From the cell containing the given text, extract its center point as [x, y] coordinate. 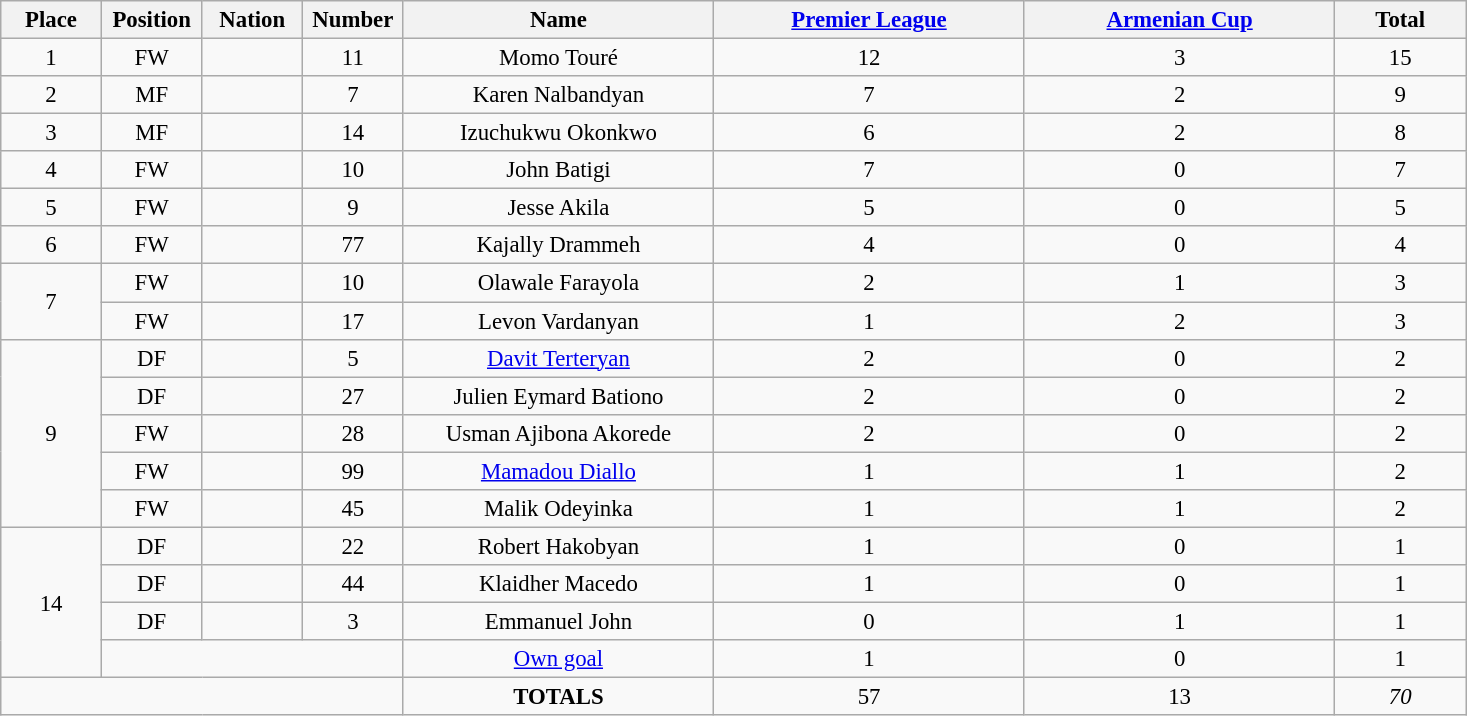
Davit Terteryan [558, 358]
Klaidher Macedo [558, 584]
Karen Nalbandyan [558, 95]
22 [354, 546]
Own goal [558, 659]
28 [354, 433]
Premier League [870, 20]
77 [354, 245]
44 [354, 584]
8 [1400, 133]
TOTALS [558, 697]
Izuchukwu Okonkwo [558, 133]
Julien Eymard Bationo [558, 396]
13 [1180, 697]
Usman Ajibona Akorede [558, 433]
Kajally Drammeh [558, 245]
Number [354, 20]
Jesse Akila [558, 208]
27 [354, 396]
John Batigi [558, 170]
15 [1400, 58]
Momo Touré [558, 58]
Emmanuel John [558, 621]
Malik Odeyinka [558, 509]
57 [870, 697]
17 [354, 321]
Levon Vardanyan [558, 321]
70 [1400, 697]
Robert Hakobyan [558, 546]
12 [870, 58]
Armenian Cup [1180, 20]
Olawale Farayola [558, 283]
11 [354, 58]
99 [354, 471]
Position [152, 20]
Total [1400, 20]
Place [52, 20]
Name [558, 20]
45 [354, 509]
Mamadou Diallo [558, 471]
Nation [252, 20]
